Extract the (X, Y) coordinate from the center of the cell holding the provided text.  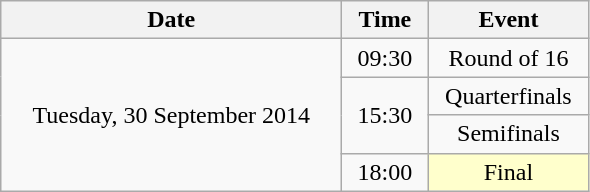
Time (385, 20)
09:30 (385, 58)
Tuesday, 30 September 2014 (172, 115)
Quarterfinals (508, 96)
Date (172, 20)
Final (508, 172)
Semifinals (508, 134)
15:30 (385, 115)
Event (508, 20)
18:00 (385, 172)
Round of 16 (508, 58)
